Scan for the cell matching the given text and deliver its [x, y] coordinate at center. 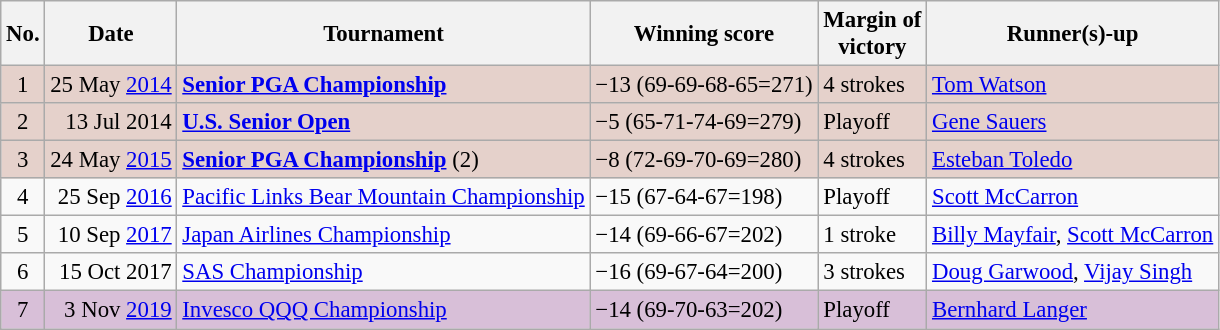
1 stroke [872, 235]
SAS Championship [384, 273]
Senior PGA Championship [384, 85]
Winning score [704, 34]
4 [23, 197]
2 [23, 122]
−14 (69-70-63=202) [704, 310]
−15 (67-64-67=198) [704, 197]
Date [111, 34]
1 [23, 85]
U.S. Senior Open [384, 122]
3 strokes [872, 273]
Doug Garwood, Vijay Singh [1073, 273]
Runner(s)-up [1073, 34]
Gene Sauers [1073, 122]
No. [23, 34]
Tournament [384, 34]
Japan Airlines Championship [384, 235]
Scott McCarron [1073, 197]
−8 (72-69-70-69=280) [704, 160]
25 Sep 2016 [111, 197]
13 Jul 2014 [111, 122]
Tom Watson [1073, 85]
10 Sep 2017 [111, 235]
Margin ofvictory [872, 34]
7 [23, 310]
24 May 2015 [111, 160]
−16 (69-67-64=200) [704, 273]
−13 (69-69-68-65=271) [704, 85]
−5 (65-71-74-69=279) [704, 122]
Esteban Toledo [1073, 160]
Bernhard Langer [1073, 310]
3 [23, 160]
25 May 2014 [111, 85]
−14 (69-66-67=202) [704, 235]
6 [23, 273]
3 Nov 2019 [111, 310]
15 Oct 2017 [111, 273]
5 [23, 235]
Senior PGA Championship (2) [384, 160]
Billy Mayfair, Scott McCarron [1073, 235]
Pacific Links Bear Mountain Championship [384, 197]
Invesco QQQ Championship [384, 310]
